Scan for the cell matching the given text and deliver its [x, y] coordinate at center. 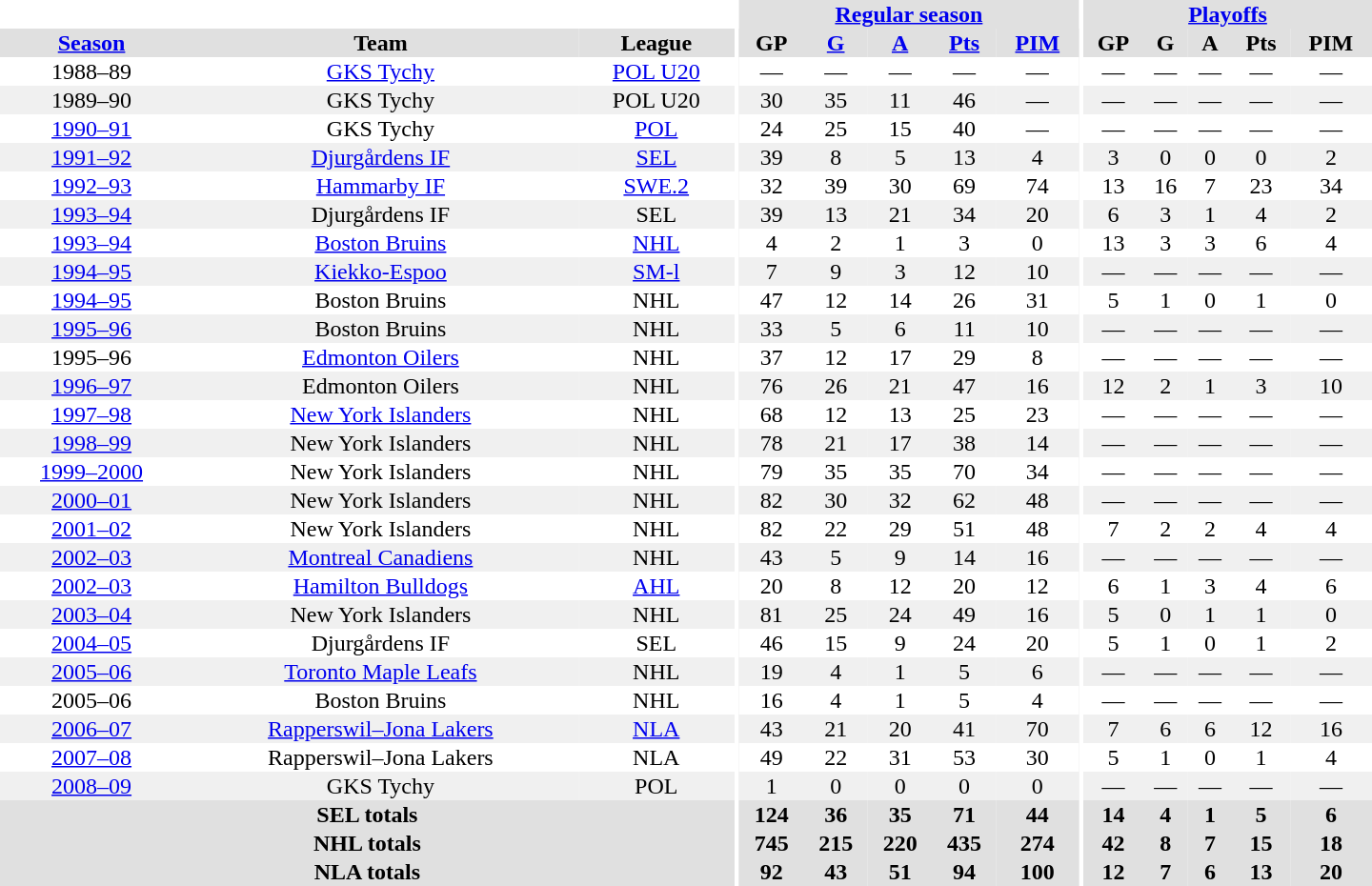
1996–97 [91, 386]
1992–93 [91, 186]
37 [772, 357]
94 [964, 872]
Hammarby IF [381, 186]
Regular season [909, 14]
1997–98 [91, 414]
220 [899, 843]
100 [1038, 872]
1999–2000 [91, 472]
Season [91, 43]
2001–02 [91, 529]
SEL totals [368, 815]
Team [381, 43]
Hamilton Bulldogs [381, 586]
1989–90 [91, 100]
92 [772, 872]
74 [1038, 186]
SM-l [656, 272]
SWE.2 [656, 186]
53 [964, 757]
33 [772, 329]
Kiekko-Espoo [381, 272]
42 [1113, 843]
1998–99 [91, 443]
AHL [656, 586]
40 [964, 129]
Playoffs [1227, 14]
124 [772, 815]
2004–05 [91, 643]
41 [964, 729]
79 [772, 472]
19 [772, 672]
435 [964, 843]
2000–01 [91, 500]
2003–04 [91, 614]
76 [772, 386]
2006–07 [91, 729]
38 [964, 443]
44 [1038, 815]
1991–92 [91, 157]
68 [772, 414]
1988–89 [91, 71]
Montreal Canadiens [381, 557]
215 [835, 843]
62 [964, 500]
2007–08 [91, 757]
78 [772, 443]
NHL totals [368, 843]
1990–91 [91, 129]
81 [772, 614]
Toronto Maple Leafs [381, 672]
League [656, 43]
274 [1038, 843]
745 [772, 843]
71 [964, 815]
NLA totals [368, 872]
36 [835, 815]
18 [1331, 843]
2008–09 [91, 786]
69 [964, 186]
